Find where the given text appears and provide that cell's center as [x, y] coordinate. 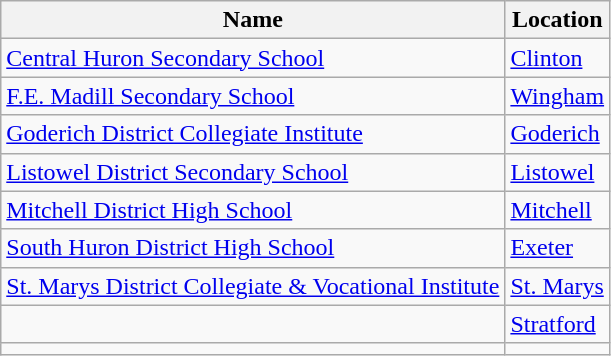
Location [558, 20]
Central Huron Secondary School [253, 58]
Listowel [558, 172]
Goderich District Collegiate Institute [253, 134]
F.E. Madill Secondary School [253, 96]
South Huron District High School [253, 248]
Mitchell District High School [253, 210]
Exeter [558, 248]
Listowel District Secondary School [253, 172]
St. Marys District Collegiate & Vocational Institute [253, 286]
Clinton [558, 58]
Goderich [558, 134]
Stratford [558, 324]
Wingham [558, 96]
St. Marys [558, 286]
Name [253, 20]
Mitchell [558, 210]
